Determine the (X, Y) coordinate at the center of the cell enclosing the given text.  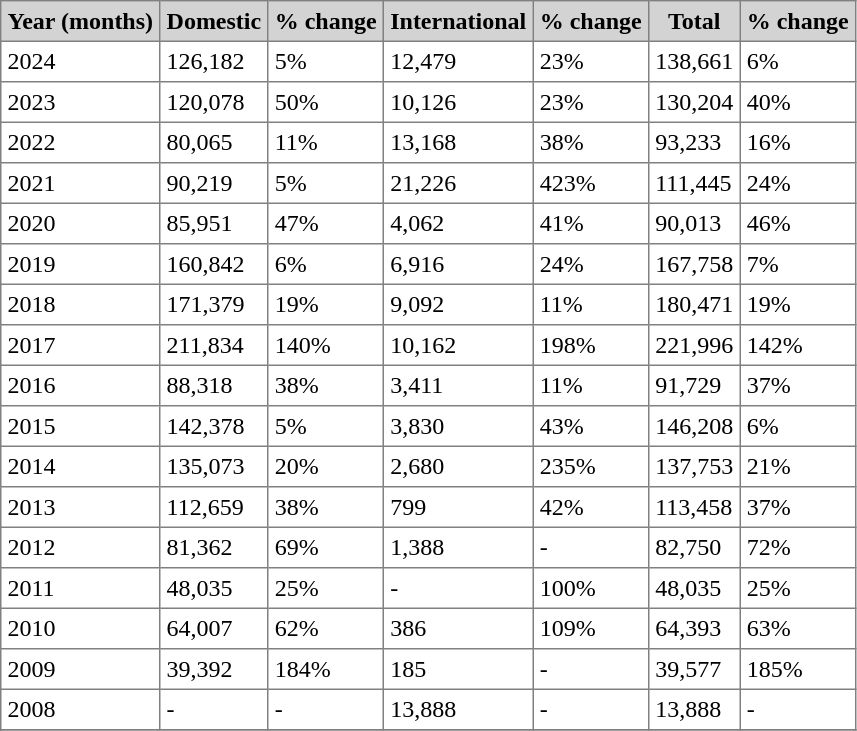
167,758 (694, 264)
Total (694, 21)
64,007 (214, 628)
799 (458, 507)
180,471 (694, 304)
2012 (80, 547)
185 (458, 669)
20% (326, 466)
2022 (80, 142)
50% (326, 102)
130,204 (694, 102)
2019 (80, 264)
113,458 (694, 507)
2011 (80, 588)
40% (798, 102)
10,162 (458, 345)
140% (326, 345)
184% (326, 669)
211,834 (214, 345)
47% (326, 223)
2009 (80, 669)
171,379 (214, 304)
63% (798, 628)
16% (798, 142)
90,013 (694, 223)
93,233 (694, 142)
International (458, 21)
137,753 (694, 466)
43% (591, 426)
2015 (80, 426)
64,393 (694, 628)
80,065 (214, 142)
72% (798, 547)
100% (591, 588)
2013 (80, 507)
112,659 (214, 507)
88,318 (214, 385)
3,411 (458, 385)
146,208 (694, 426)
Year (months) (80, 21)
120,078 (214, 102)
135,073 (214, 466)
2023 (80, 102)
126,182 (214, 61)
1,388 (458, 547)
90,219 (214, 183)
46% (798, 223)
2014 (80, 466)
4,062 (458, 223)
142,378 (214, 426)
2024 (80, 61)
142% (798, 345)
2020 (80, 223)
198% (591, 345)
69% (326, 547)
109% (591, 628)
2,680 (458, 466)
10,126 (458, 102)
13,168 (458, 142)
160,842 (214, 264)
2016 (80, 385)
81,362 (214, 547)
7% (798, 264)
221,996 (694, 345)
6,916 (458, 264)
91,729 (694, 385)
62% (326, 628)
2008 (80, 709)
235% (591, 466)
2021 (80, 183)
Domestic (214, 21)
386 (458, 628)
423% (591, 183)
12,479 (458, 61)
21,226 (458, 183)
138,661 (694, 61)
2018 (80, 304)
39,392 (214, 669)
39,577 (694, 669)
21% (798, 466)
85,951 (214, 223)
9,092 (458, 304)
2017 (80, 345)
111,445 (694, 183)
41% (591, 223)
185% (798, 669)
82,750 (694, 547)
3,830 (458, 426)
42% (591, 507)
2010 (80, 628)
